Search for the cell housing the specified text and yield its [X, Y] center coordinate. 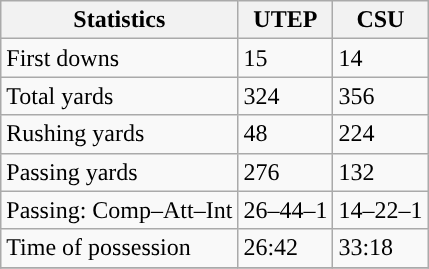
26–44–1 [286, 210]
14 [380, 58]
CSU [380, 20]
33:18 [380, 248]
14–22–1 [380, 210]
Passing: Comp–Att–Int [120, 210]
356 [380, 96]
276 [286, 172]
224 [380, 134]
Rushing yards [120, 134]
Passing yards [120, 172]
15 [286, 58]
Total yards [120, 96]
324 [286, 96]
First downs [120, 58]
UTEP [286, 20]
26:42 [286, 248]
132 [380, 172]
Statistics [120, 20]
48 [286, 134]
Time of possession [120, 248]
